Provide the [X, Y] coordinate of the cell's center where the given text is located.  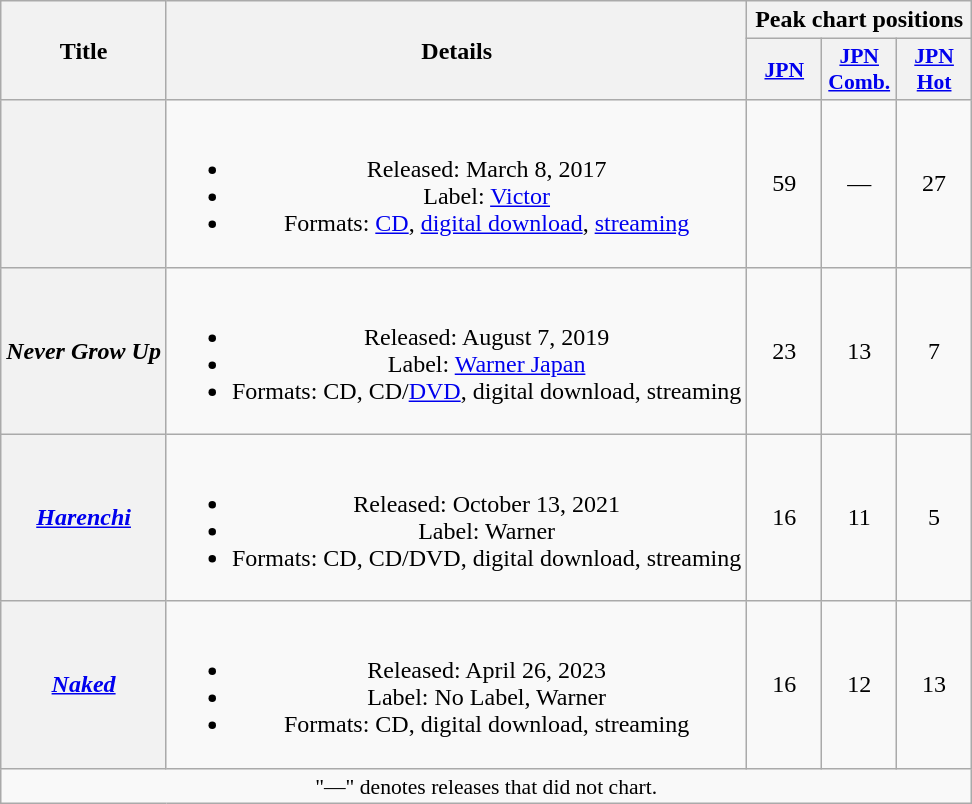
Peak chart positions [860, 20]
Details [456, 50]
11 [860, 518]
59 [784, 184]
JPNHot [934, 70]
Never Grow Up [84, 350]
Released: April 26, 2023Label: No Label, WarnerFormats: CD, digital download, streaming [456, 684]
Released: March 8, 2017Label: VictorFormats: CD, digital download, streaming [456, 184]
27 [934, 184]
Naked [84, 684]
"—" denotes releases that did not chart. [486, 786]
— [860, 184]
Harenchi [84, 518]
12 [860, 684]
Released: August 7, 2019Label: Warner JapanFormats: CD, CD/DVD, digital download, streaming [456, 350]
23 [784, 350]
5 [934, 518]
Title [84, 50]
Released: October 13, 2021Label: WarnerFormats: CD, CD/DVD, digital download, streaming [456, 518]
7 [934, 350]
JPN [784, 70]
JPNComb. [860, 70]
